Return (x, y) of the center of cell containing provided text 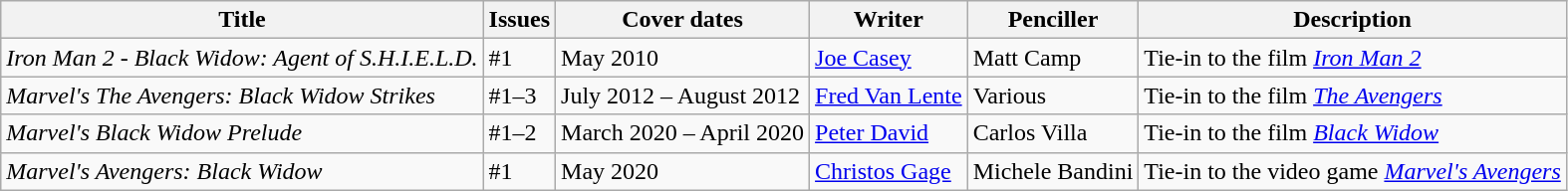
Tie-in to the film Iron Man 2 (1353, 58)
March 2020 – April 2020 (683, 133)
#1–2 (519, 133)
Title (242, 20)
Cover dates (683, 20)
Iron Man 2 - Black Widow: Agent of S.H.I.E.L.D. (242, 58)
#1–3 (519, 95)
Carlos Villa (1053, 133)
Christos Gage (889, 171)
Tie-in to the video game Marvel's Avengers (1353, 171)
Description (1353, 20)
Writer (889, 20)
Tie-in to the film Black Widow (1353, 133)
Tie-in to the film The Avengers (1353, 95)
Michele Bandini (1053, 171)
Peter David (889, 133)
May 2010 (683, 58)
Various (1053, 95)
Fred Van Lente (889, 95)
Marvel's Avengers: Black Widow (242, 171)
May 2020 (683, 171)
Penciller (1053, 20)
Marvel's Black Widow Prelude (242, 133)
Joe Casey (889, 58)
Matt Camp (1053, 58)
Issues (519, 20)
July 2012 – August 2012 (683, 95)
Marvel's The Avengers: Black Widow Strikes (242, 95)
